Capture the cell that displays the provided text and extract its (x, y) central coordinate. 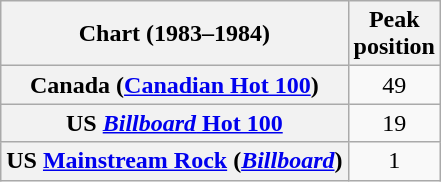
19 (394, 123)
1 (394, 161)
US Billboard Hot 100 (174, 123)
Peakposition (394, 34)
Chart (1983–1984) (174, 34)
US Mainstream Rock (Billboard) (174, 161)
49 (394, 85)
Canada (Canadian Hot 100) (174, 85)
